Capture the cell that displays the provided text and extract its [X, Y] central coordinate. 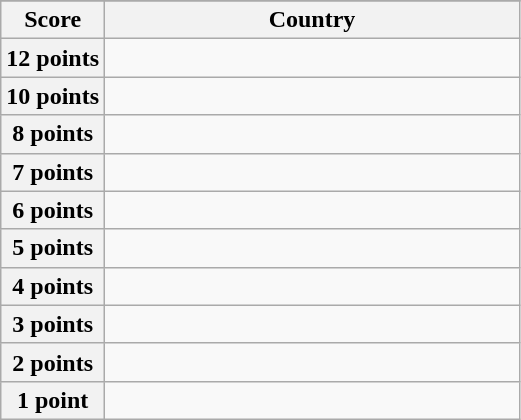
8 points [53, 134]
Country [312, 20]
Score [53, 20]
6 points [53, 210]
10 points [53, 96]
5 points [53, 248]
4 points [53, 286]
2 points [53, 362]
3 points [53, 324]
7 points [53, 172]
12 points [53, 58]
1 point [53, 400]
